Scan for the cell matching the given text and deliver its (x, y) coordinate at center. 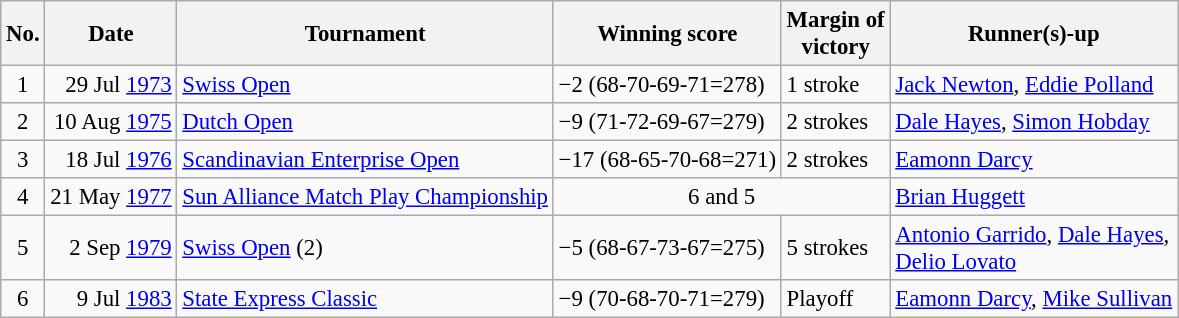
18 Jul 1976 (111, 160)
Winning score (667, 34)
Dale Hayes, Simon Hobday (1034, 122)
9 Jul 1983 (111, 299)
No. (23, 34)
6 and 5 (722, 197)
Eamonn Darcy (1034, 160)
Date (111, 34)
Scandinavian Enterprise Open (365, 160)
Swiss Open (2) (365, 248)
Eamonn Darcy, Mike Sullivan (1034, 299)
1 (23, 85)
−9 (71-72-69-67=279) (667, 122)
4 (23, 197)
5 strokes (836, 248)
10 Aug 1975 (111, 122)
Runner(s)-up (1034, 34)
−17 (68-65-70-68=271) (667, 160)
Playoff (836, 299)
−2 (68-70-69-71=278) (667, 85)
Dutch Open (365, 122)
−5 (68-67-73-67=275) (667, 248)
Jack Newton, Eddie Polland (1034, 85)
2 (23, 122)
5 (23, 248)
Sun Alliance Match Play Championship (365, 197)
29 Jul 1973 (111, 85)
21 May 1977 (111, 197)
3 (23, 160)
2 Sep 1979 (111, 248)
Antonio Garrido, Dale Hayes, Delio Lovato (1034, 248)
Brian Huggett (1034, 197)
State Express Classic (365, 299)
6 (23, 299)
Margin ofvictory (836, 34)
Swiss Open (365, 85)
−9 (70-68-70-71=279) (667, 299)
Tournament (365, 34)
1 stroke (836, 85)
